Identify which cell holds the provided text, then report its [X, Y] central coordinate. 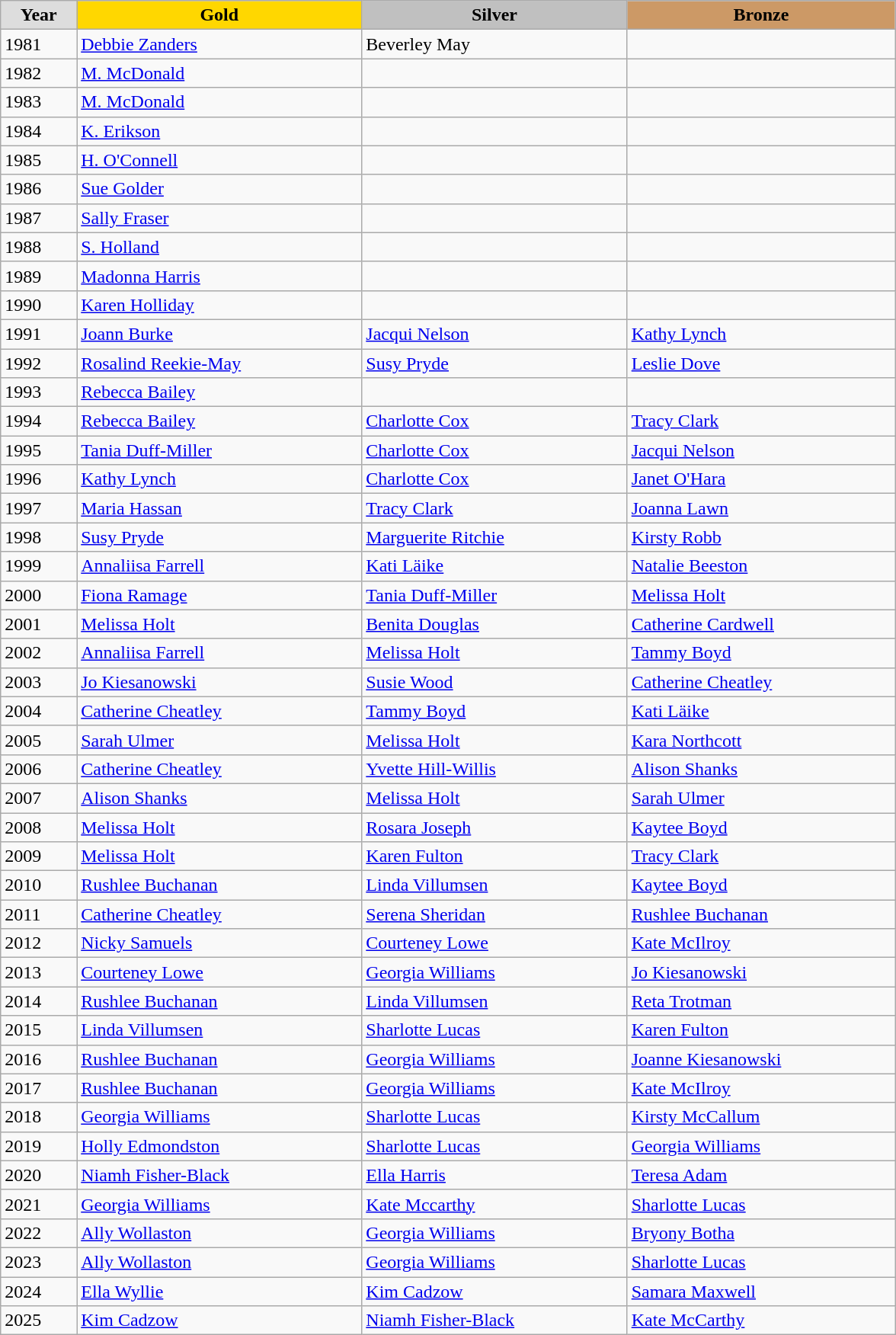
1995 [39, 450]
2025 [39, 1321]
2021 [39, 1204]
1997 [39, 508]
2017 [39, 1088]
Ella Wyllie [219, 1292]
Holly Edmondston [219, 1146]
Joanna Lawn [761, 508]
Teresa Adam [761, 1175]
Fiona Ramage [219, 595]
1981 [39, 44]
2023 [39, 1262]
1992 [39, 363]
2012 [39, 943]
2014 [39, 1001]
Benita Douglas [494, 624]
1989 [39, 276]
Marguerite Ritchie [494, 537]
Reta Trotman [761, 1001]
2019 [39, 1146]
1984 [39, 131]
S. Holland [219, 247]
2004 [39, 711]
2010 [39, 885]
Natalie Beeston [761, 566]
2007 [39, 798]
1986 [39, 189]
Year [39, 15]
2013 [39, 972]
2005 [39, 740]
Yvette Hill-Willis [494, 769]
2009 [39, 856]
Nicky Samuels [219, 943]
1987 [39, 218]
2022 [39, 1233]
Janet O'Hara [761, 479]
2000 [39, 595]
2003 [39, 682]
Silver [494, 15]
Sally Fraser [219, 218]
2006 [39, 769]
1983 [39, 102]
Kirsty Robb [761, 537]
Madonna Harris [219, 276]
2002 [39, 653]
1991 [39, 334]
Leslie Dove [761, 363]
Karen Holliday [219, 305]
Kate McCarthy [761, 1321]
1999 [39, 566]
2001 [39, 624]
Serena Sheridan [494, 914]
1998 [39, 537]
Kate Mccarthy [494, 1204]
Rosalind Reekie-May [219, 363]
Susie Wood [494, 682]
Joanne Kiesanowski [761, 1059]
1985 [39, 160]
1990 [39, 305]
Ella Harris [494, 1175]
1982 [39, 73]
Gold [219, 15]
Sue Golder [219, 189]
2018 [39, 1117]
Rosara Joseph [494, 827]
Samara Maxwell [761, 1292]
2020 [39, 1175]
Kirsty McCallum [761, 1117]
Maria Hassan [219, 508]
H. O'Connell [219, 160]
Debbie Zanders [219, 44]
1988 [39, 247]
1993 [39, 392]
1994 [39, 421]
Beverley May [494, 44]
2008 [39, 827]
Catherine Cardwell [761, 624]
2024 [39, 1292]
2016 [39, 1059]
Joann Burke [219, 334]
Bronze [761, 15]
Kara Northcott [761, 740]
2011 [39, 914]
1996 [39, 479]
K. Erikson [219, 131]
2015 [39, 1030]
Bryony Botha [761, 1233]
